Scan for the cell matching the given text and deliver its [x, y] coordinate at center. 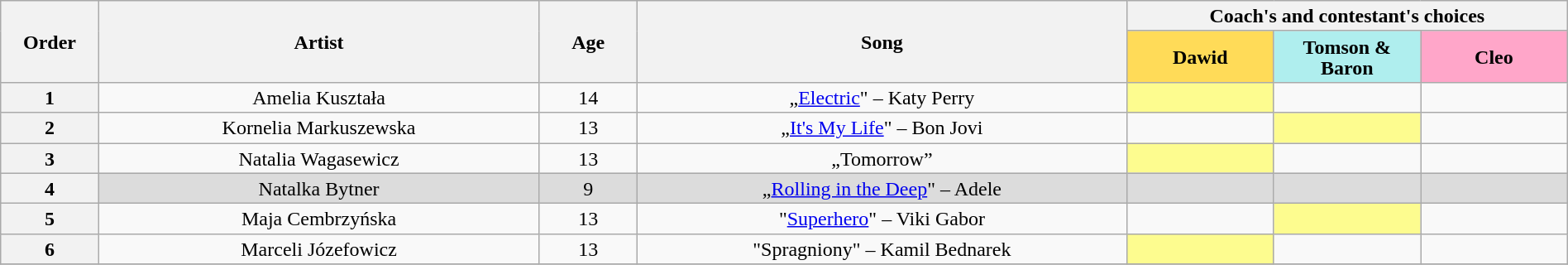
Marceli Józefowicz [319, 248]
4 [50, 189]
"Superhero" – Viki Gabor [882, 219]
6 [50, 248]
Natalka Bytner [319, 189]
2 [50, 128]
Coach's and contestant's choices [1346, 17]
Kornelia Markuszewska [319, 128]
Dawid [1200, 56]
14 [588, 98]
Artist [319, 41]
Amelia Kuształa [319, 98]
„Tomorrow” [882, 157]
3 [50, 157]
Maja Cembrzyńska [319, 219]
Natalia Wagasewicz [319, 157]
Age [588, 41]
„It's My Life" – Bon Jovi [882, 128]
Cleo [1494, 56]
1 [50, 98]
Tomson & Baron [1347, 56]
„Electric" – Katy Perry [882, 98]
Song [882, 41]
Order [50, 41]
9 [588, 189]
"Spragniony" – Kamil Bednarek [882, 248]
„Rolling in the Deep" – Adele [882, 189]
5 [50, 219]
